Output the (X, Y) coordinate of the center of the cell containing the given text.  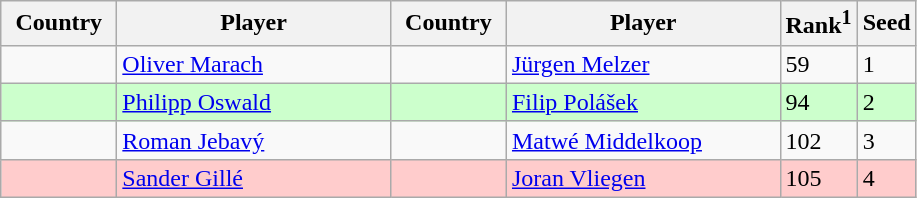
Filip Polášek (643, 102)
Philipp Oswald (254, 102)
Seed (886, 24)
Roman Jebavý (254, 140)
Jürgen Melzer (643, 64)
Sander Gillé (254, 178)
94 (818, 102)
102 (818, 140)
Joran Vliegen (643, 178)
105 (818, 178)
Matwé Middelkoop (643, 140)
2 (886, 102)
1 (886, 64)
Oliver Marach (254, 64)
3 (886, 140)
59 (818, 64)
4 (886, 178)
Rank1 (818, 24)
